Detect which cell encompasses the target text, then output its [X, Y] center coordinate. 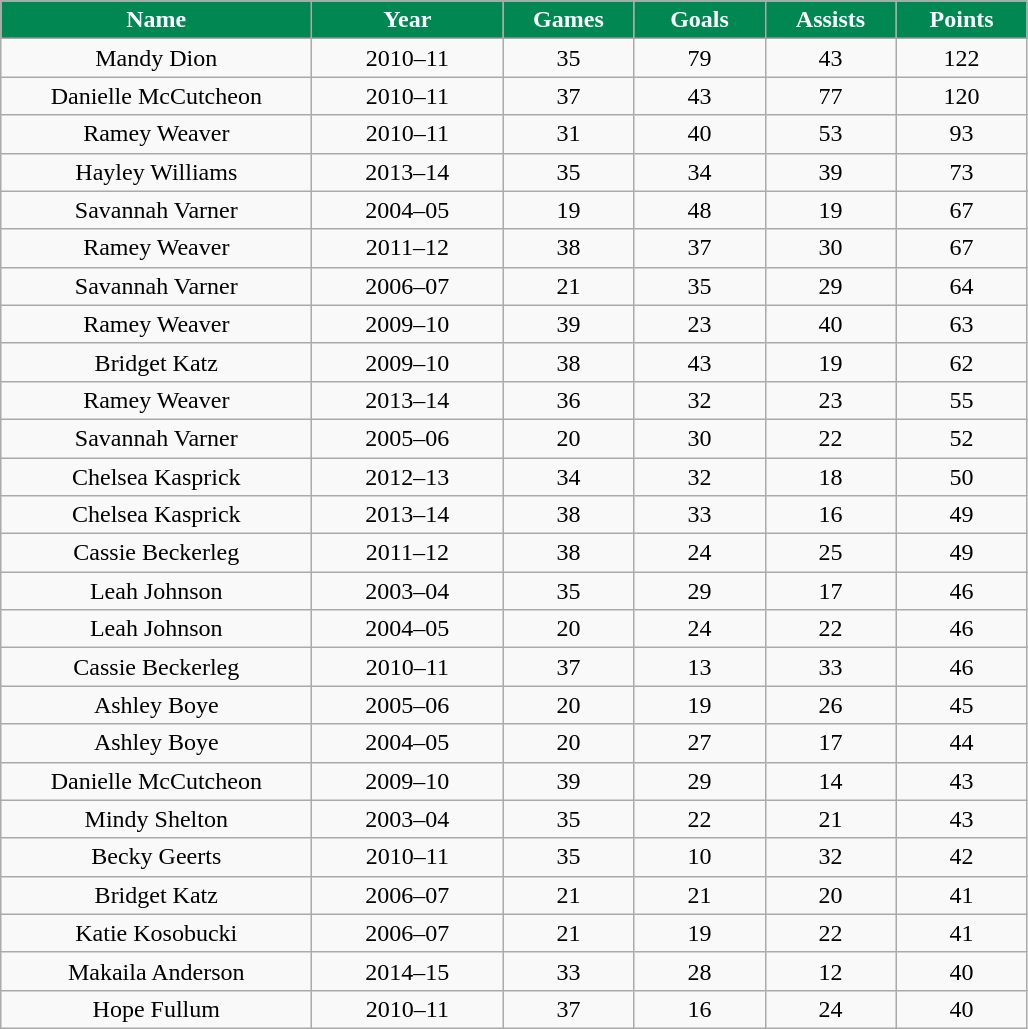
79 [700, 58]
77 [830, 96]
Games [568, 20]
36 [568, 400]
55 [962, 400]
93 [962, 134]
Mandy Dion [156, 58]
10 [700, 857]
Hope Fullum [156, 1009]
44 [962, 743]
Mindy Shelton [156, 819]
27 [700, 743]
2014–15 [408, 971]
12 [830, 971]
14 [830, 781]
Becky Geerts [156, 857]
64 [962, 286]
Goals [700, 20]
50 [962, 477]
26 [830, 705]
2012–13 [408, 477]
48 [700, 210]
28 [700, 971]
122 [962, 58]
Points [962, 20]
Assists [830, 20]
13 [700, 667]
53 [830, 134]
Makaila Anderson [156, 971]
62 [962, 362]
42 [962, 857]
18 [830, 477]
120 [962, 96]
31 [568, 134]
Year [408, 20]
45 [962, 705]
52 [962, 438]
63 [962, 324]
25 [830, 553]
Name [156, 20]
Hayley Williams [156, 172]
Katie Kosobucki [156, 933]
73 [962, 172]
